Scan for the cell matching the given text and deliver its [x, y] coordinate at center. 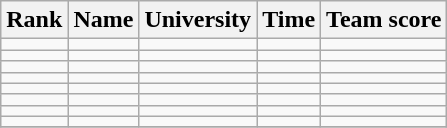
University [198, 20]
Team score [384, 20]
Rank [34, 20]
Time [289, 20]
Name [104, 20]
